From the cell containing the given text, extract its center point as [X, Y] coordinate. 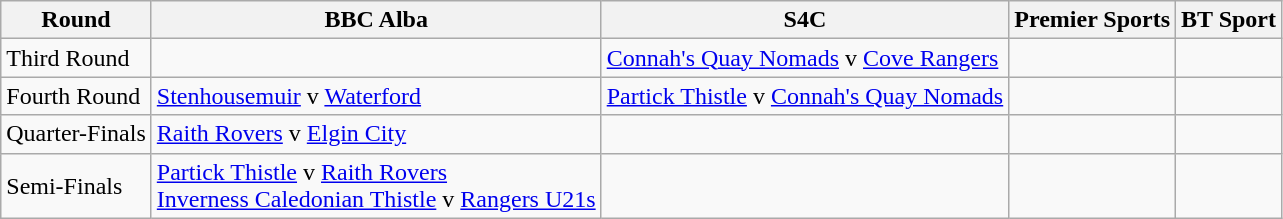
BT Sport [1229, 20]
BBC Alba [376, 20]
Raith Rovers v Elgin City [376, 134]
Fourth Round [76, 96]
Semi-Finals [76, 186]
Partick Thistle v Raith RoversInverness Caledonian Thistle v Rangers U21s [376, 186]
Connah's Quay Nomads v Cove Rangers [805, 58]
Stenhousemuir v Waterford [376, 96]
S4C [805, 20]
Quarter-Finals [76, 134]
Round [76, 20]
Third Round [76, 58]
Partick Thistle v Connah's Quay Nomads [805, 96]
Premier Sports [1092, 20]
